Scan for the cell matching the given text and deliver its [X, Y] coordinate at center. 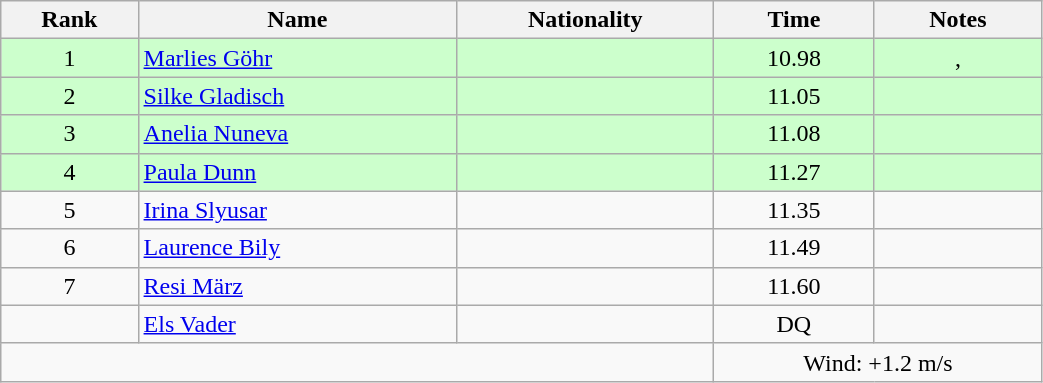
Laurence Bily [298, 248]
Name [298, 20]
, [958, 58]
Rank [70, 20]
11.60 [794, 286]
Marlies Göhr [298, 58]
Anelia Nuneva [298, 134]
Notes [958, 20]
Wind: +1.2 m/s [878, 362]
Time [794, 20]
Resi März [298, 286]
11.27 [794, 172]
2 [70, 96]
Paula Dunn [298, 172]
DQ [794, 324]
11.05 [794, 96]
Irina Slyusar [298, 210]
Els Vader [298, 324]
11.49 [794, 248]
11.08 [794, 134]
10.98 [794, 58]
5 [70, 210]
7 [70, 286]
11.35 [794, 210]
6 [70, 248]
1 [70, 58]
Nationality [586, 20]
4 [70, 172]
3 [70, 134]
Silke Gladisch [298, 96]
